From the cell containing the given text, extract its center point as (X, Y) coordinate. 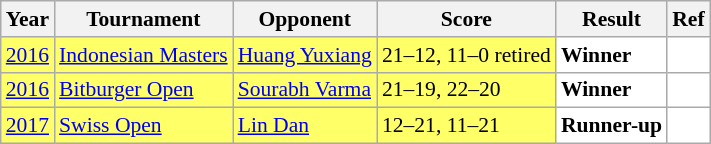
Score (466, 19)
21–12, 11–0 retired (466, 55)
12–21, 11–21 (466, 126)
2017 (28, 126)
Huang Yuxiang (305, 55)
Ref (688, 19)
Swiss Open (144, 126)
Opponent (305, 19)
Sourabh Varma (305, 90)
Tournament (144, 19)
Lin Dan (305, 126)
Indonesian Masters (144, 55)
Year (28, 19)
Runner-up (612, 126)
Bitburger Open (144, 90)
21–19, 22–20 (466, 90)
Result (612, 19)
